Pinpoint the cell where the given text exists, returning its (X, Y) midpoint coordinate. 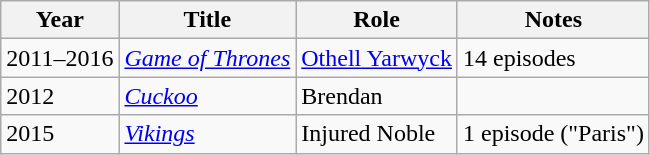
1 episode ("Paris") (553, 134)
Injured Noble (377, 134)
Year (60, 20)
2011–2016 (60, 58)
Vikings (208, 134)
2012 (60, 96)
14 episodes (553, 58)
2015 (60, 134)
Cuckoo (208, 96)
Game of Thrones (208, 58)
Brendan (377, 96)
Notes (553, 20)
Title (208, 20)
Othell Yarwyck (377, 58)
Role (377, 20)
